Extract the [x, y] coordinate from the center of the cell holding the provided text.  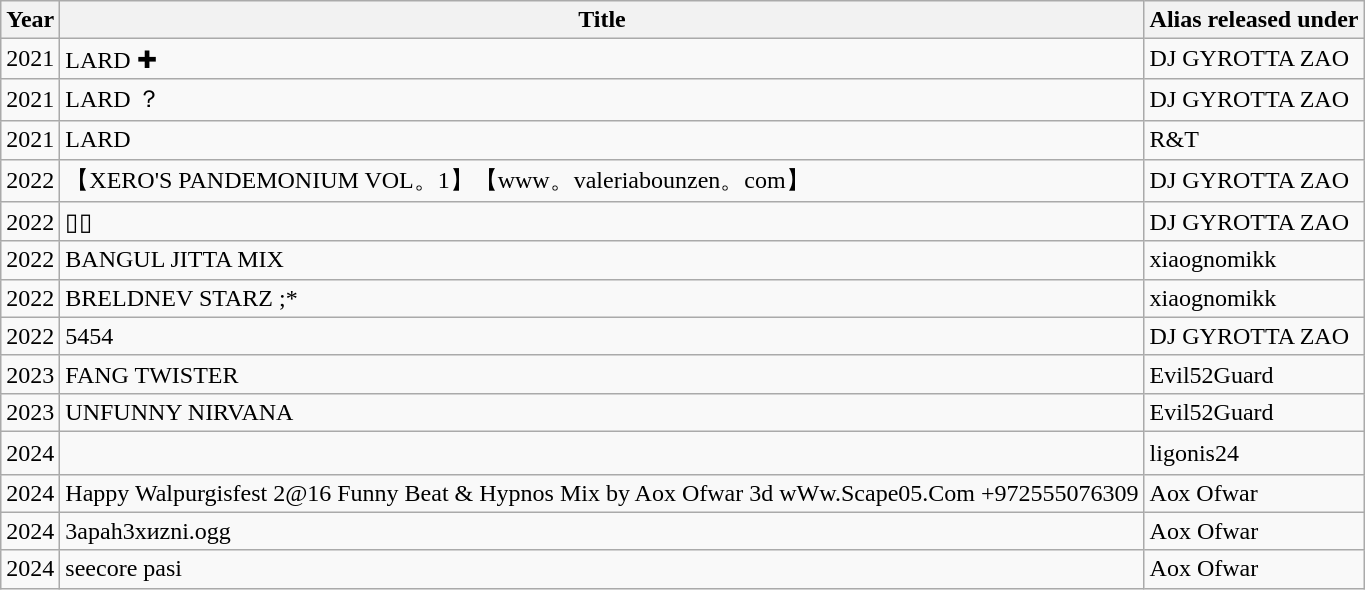
Happy Walpurgisfest 2@16 Funny Beat & Hypnos Mix by Aox Ofwar 3d wWw.Scape05.Com +972555076309 [602, 493]
3араh3хиzni.ogg [602, 531]
LARD ？ [602, 100]
【XERO'S PANDEMONIUM VOL。1】【www。valeriabounzen。com】 [602, 180]
seecore pasi [602, 569]
BRELDNEV STARZ ;* [602, 298]
UNFUNNY NIRVANA [602, 412]
FANG TWISTER [602, 374]
BANGUL JITTA MIX [602, 260]
5454 [602, 336]
▯▯ [602, 222]
LARD [602, 140]
Year [30, 20]
R&T [1254, 140]
ligonis24 [1254, 452]
LARD ✚ [602, 59]
Alias released under [1254, 20]
Title [602, 20]
Aох Ofwаr [1254, 493]
ㅤ [602, 452]
